Detect which cell encompasses the target text, then output its [x, y] center coordinate. 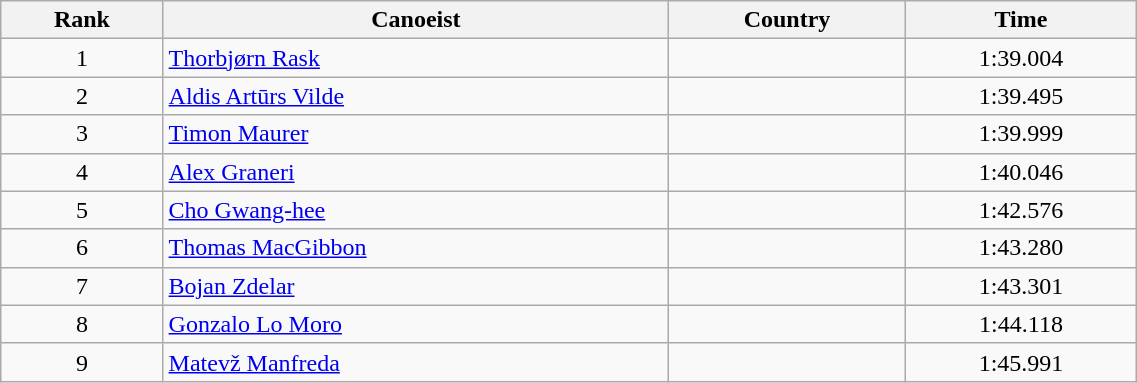
6 [82, 248]
8 [82, 324]
Alex Graneri [416, 172]
1:45.991 [1021, 362]
Rank [82, 20]
Gonzalo Lo Moro [416, 324]
1:40.046 [1021, 172]
7 [82, 286]
1:39.999 [1021, 134]
1 [82, 58]
1:42.576 [1021, 210]
1:44.118 [1021, 324]
3 [82, 134]
1:43.280 [1021, 248]
Bojan Zdelar [416, 286]
Timon Maurer [416, 134]
5 [82, 210]
Thorbjørn Rask [416, 58]
2 [82, 96]
4 [82, 172]
1:43.301 [1021, 286]
Country [787, 20]
1:39.495 [1021, 96]
9 [82, 362]
Aldis Artūrs Vilde [416, 96]
Cho Gwang-hee [416, 210]
Thomas MacGibbon [416, 248]
Canoeist [416, 20]
Matevž Manfreda [416, 362]
Time [1021, 20]
1:39.004 [1021, 58]
